Scan for the cell matching the given text and deliver its (x, y) coordinate at center. 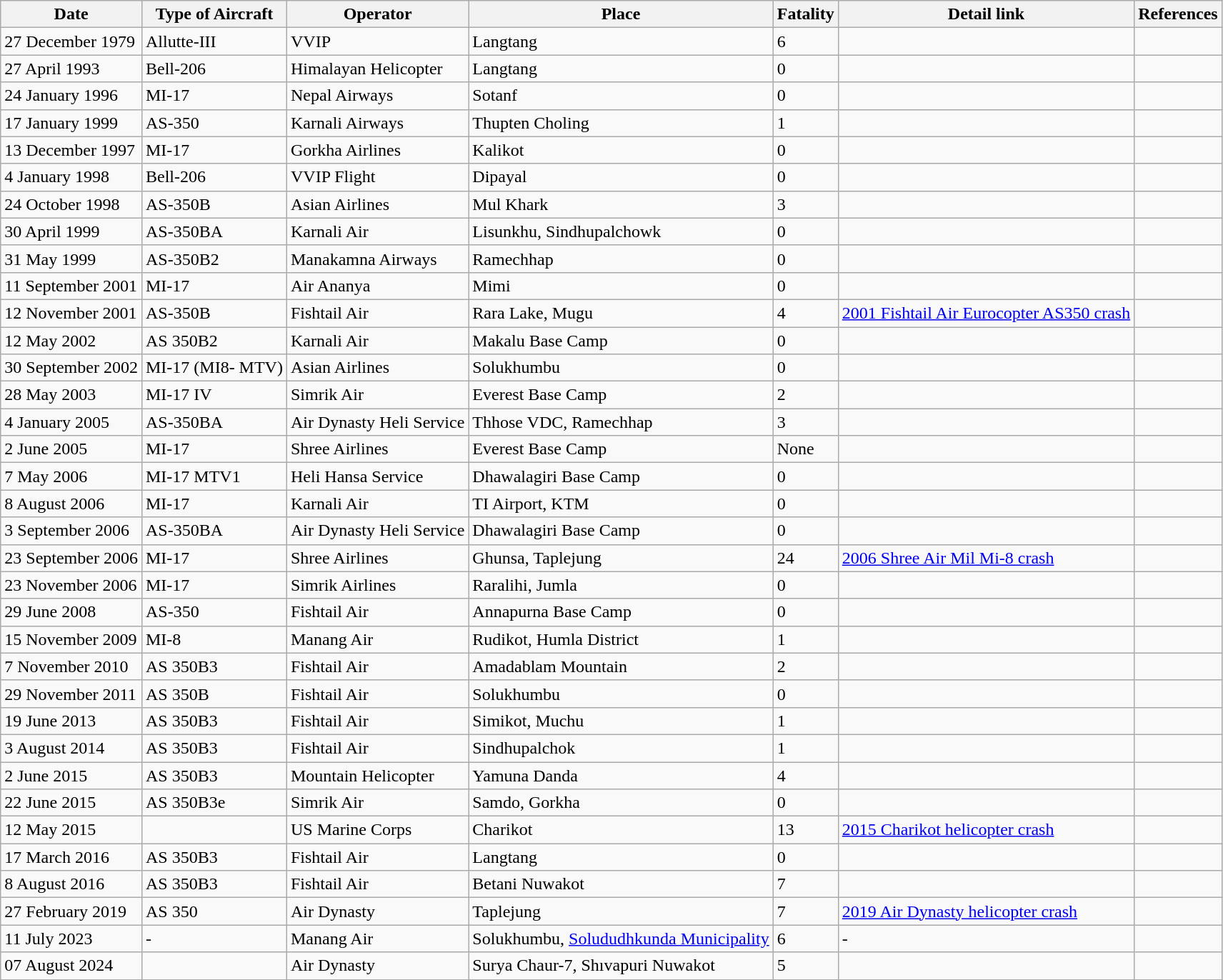
2019 Air Dynasty helicopter crash (986, 911)
AS-350B2 (214, 259)
12 May 2015 (71, 830)
AS 350 (214, 911)
Himalayan Helicopter (377, 69)
MI-17 (MI8- MTV) (214, 368)
13 (806, 830)
Annapurna Base Camp (621, 612)
Sotanf (621, 96)
30 September 2002 (71, 368)
US Marine Corps (377, 830)
8 August 2006 (71, 504)
Thhose VDC, Ramechhap (621, 422)
Mimi (621, 286)
12 May 2002 (71, 341)
VVIP Flight (377, 177)
TI Airport, KTM (621, 504)
27 February 2019 (71, 911)
Simrik Airlines (377, 585)
28 May 2003 (71, 395)
8 August 2016 (71, 884)
Mul Khark (621, 204)
Sindhupalchok (621, 748)
3 September 2006 (71, 531)
23 September 2006 (71, 558)
MI-17 MTV1 (214, 476)
Nepal Airways (377, 96)
Heli Hansa Service (377, 476)
VVIP (377, 41)
Amadablam Mountain (621, 666)
11 July 2023 (71, 939)
Samdo, Gorkha (621, 803)
5 (806, 966)
2 June 2005 (71, 449)
Date (71, 14)
Thupten Choling (621, 123)
Air Ananya (377, 286)
Type of Aircraft (214, 14)
07 August 2024 (71, 966)
Rara Lake, Mugu (621, 313)
Operator (377, 14)
27 December 1979 (71, 41)
24 (806, 558)
MI-8 (214, 639)
Raralihi, Jumla (621, 585)
Makalu Base Camp (621, 341)
AS 350B2 (214, 341)
MI-17 IV (214, 395)
3 August 2014 (71, 748)
Yamuna Danda (621, 775)
AS 350B (214, 694)
2015 Charikot helicopter crash (986, 830)
12 November 2001 (71, 313)
Betani Nuwakot (621, 884)
Simikot, Muchu (621, 721)
2 June 2015 (71, 775)
References (1179, 14)
Lisunkhu, Sindhupalchowk (621, 231)
4 January 2005 (71, 422)
2006 Shree Air Mil Mi-8 crash (986, 558)
Solukhumbu, Solududhkunda Municipality (621, 939)
Ghunsa, Taplejung (621, 558)
24 October 1998 (71, 204)
Taplejung (621, 911)
13 December 1997 (71, 150)
22 June 2015 (71, 803)
Detail link (986, 14)
None (806, 449)
27 April 1993 (71, 69)
24 January 1996 (71, 96)
Mountain Helicopter (377, 775)
11 September 2001 (71, 286)
7 May 2006 (71, 476)
7 November 2010 (71, 666)
Charikot (621, 830)
AS 350B3e (214, 803)
Ramechhap (621, 259)
Karnali Airways (377, 123)
Dipayal (621, 177)
29 November 2011 (71, 694)
Surya Chaur-7, Shıvapuri Nuwakot (621, 966)
15 November 2009 (71, 639)
4 January 1998 (71, 177)
17 January 1999 (71, 123)
Rudikot, Humla District (621, 639)
29 June 2008 (71, 612)
Place (621, 14)
Fatality (806, 14)
23 November 2006 (71, 585)
30 April 1999 (71, 231)
Manakamna Airways (377, 259)
Allutte-III (214, 41)
31 May 1999 (71, 259)
Gorkha Airlines (377, 150)
2001 Fishtail Air Eurocopter AS350 crash (986, 313)
Kalikot (621, 150)
19 June 2013 (71, 721)
17 March 2016 (71, 857)
